Return the [X, Y] coordinate for the center point of the cell that contains the specified text.  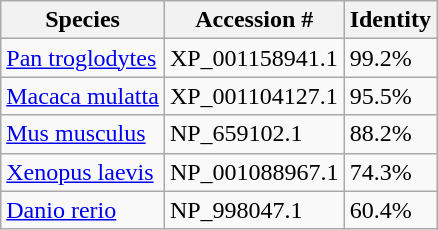
Species [83, 20]
Accession # [254, 20]
74.3% [390, 172]
NP_659102.1 [254, 134]
99.2% [390, 58]
XP_001104127.1 [254, 96]
88.2% [390, 134]
Mus musculus [83, 134]
Pan troglodytes [83, 58]
Macaca mulatta [83, 96]
Identity [390, 20]
Xenopus laevis [83, 172]
NP_001088967.1 [254, 172]
95.5% [390, 96]
NP_998047.1 [254, 210]
Danio rerio [83, 210]
60.4% [390, 210]
XP_001158941.1 [254, 58]
